Identify which cell holds the provided text, then report its (x, y) central coordinate. 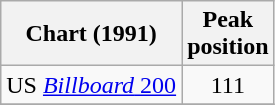
US Billboard 200 (92, 85)
111 (228, 85)
Chart (1991) (92, 34)
Peakposition (228, 34)
